Detect which cell encompasses the target text, then output its [x, y] center coordinate. 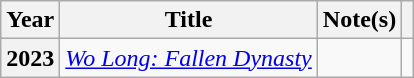
2023 [30, 58]
Wo Long: Fallen Dynasty [188, 58]
Title [188, 20]
Year [30, 20]
Note(s) [359, 20]
